Pinpoint the cell where the given text exists, returning its [x, y] midpoint coordinate. 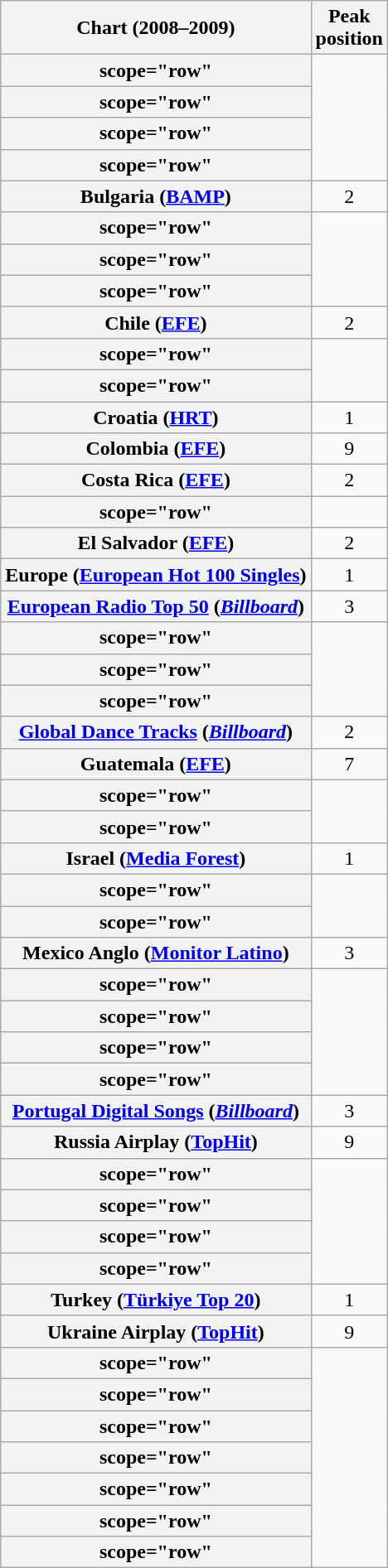
Israel (Media Forest) [156, 858]
Mexico Anglo (Monitor Latino) [156, 953]
Costa Rica (EFE) [156, 480]
Bulgaria (BAMP) [156, 196]
European Radio Top 50 (Billboard) [156, 606]
Portugal Digital Songs (Billboard) [156, 1111]
Chile (EFE) [156, 322]
Guatemala (EFE) [156, 764]
7 [349, 764]
Croatia (HRT) [156, 417]
Peakposition [349, 28]
El Salvador (EFE) [156, 543]
Turkey (Türkiye Top 20) [156, 1300]
Colombia (EFE) [156, 449]
Russia Airplay (TopHit) [156, 1142]
Chart (2008–2009) [156, 28]
Europe (European Hot 100 Singles) [156, 575]
Ukraine Airplay (TopHit) [156, 1331]
Global Dance Tracks (Billboard) [156, 732]
